From the cell containing the given text, extract its center point as [X, Y] coordinate. 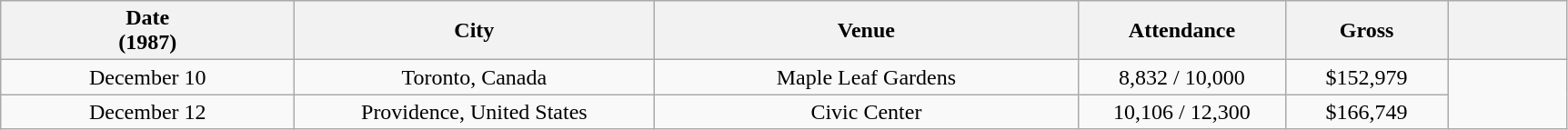
City [475, 31]
8,832 / 10,000 [1182, 77]
Providence, United States [475, 112]
December 12 [147, 112]
Attendance [1182, 31]
Gross [1366, 31]
$152,979 [1366, 77]
December 10 [147, 77]
Venue [866, 31]
Civic Center [866, 112]
$166,749 [1366, 112]
10,106 / 12,300 [1182, 112]
Toronto, Canada [475, 77]
Date(1987) [147, 31]
Maple Leaf Gardens [866, 77]
